Provide the [x, y] coordinate of the cell's center where the given text is located.  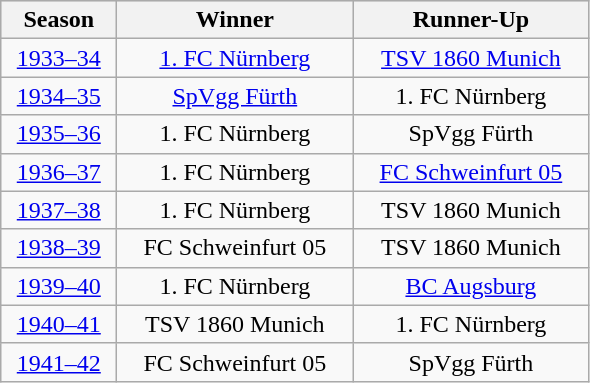
1933–34 [59, 58]
1941–42 [59, 362]
Runner-Up [471, 20]
1935–36 [59, 134]
Winner [235, 20]
1939–40 [59, 286]
1940–41 [59, 324]
Season [59, 20]
BC Augsburg [471, 286]
1936–37 [59, 172]
1937–38 [59, 210]
1934–35 [59, 96]
1938–39 [59, 248]
